Output the [x, y] coordinate of the center of the cell containing the given text.  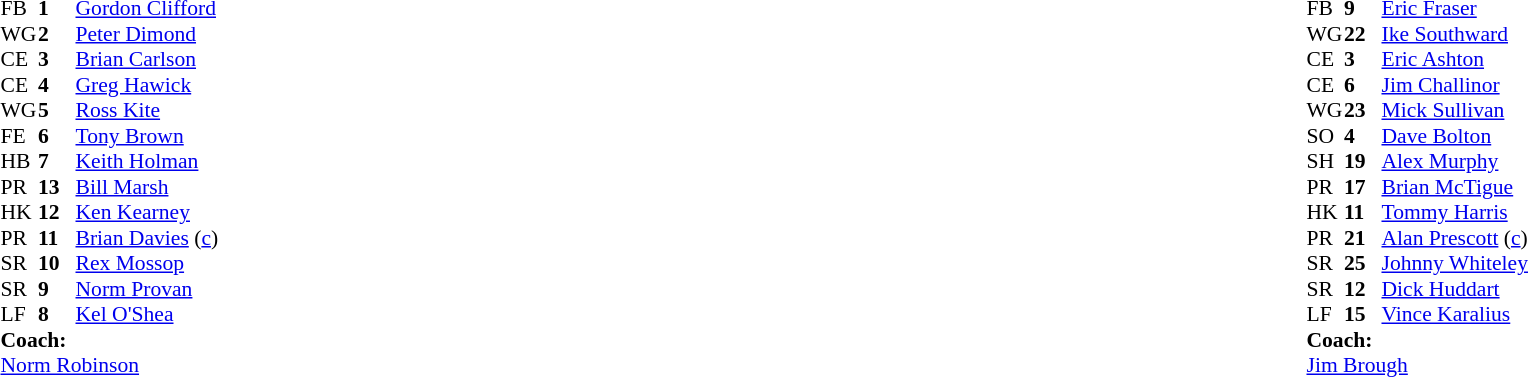
Dave Bolton [1454, 136]
Bill Marsh [148, 187]
Alan Prescott (c) [1454, 238]
Vince Karalius [1454, 315]
Greg Hawick [148, 85]
Eric Ashton [1454, 59]
Rex Mossop [148, 263]
5 [57, 111]
Ken Kearney [148, 213]
25 [1363, 263]
FE [19, 136]
Peter Dimond [148, 34]
SO [1325, 136]
Brian Davies (c) [148, 238]
Keith Holman [148, 161]
Ike Southward [1454, 34]
Johnny Whiteley [1454, 263]
Mick Sullivan [1454, 111]
Dick Huddart [1454, 289]
22 [1363, 34]
10 [57, 263]
17 [1363, 187]
Norm Provan [148, 289]
Ross Kite [148, 111]
SH [1325, 161]
9 [57, 289]
19 [1363, 161]
Brian Carlson [148, 59]
2 [57, 34]
Brian McTigue [1454, 187]
HB [19, 161]
Kel O'Shea [148, 315]
Tommy Harris [1454, 213]
21 [1363, 238]
13 [57, 187]
23 [1363, 111]
7 [57, 161]
15 [1363, 315]
Jim Challinor [1454, 85]
Tony Brown [148, 136]
Alex Murphy [1454, 161]
8 [57, 315]
